Return (x, y) of the center of cell containing provided text 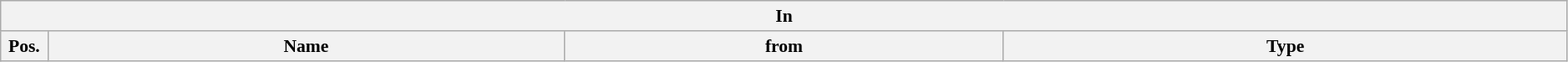
Name (306, 46)
Pos. (24, 46)
from (784, 46)
In (784, 16)
Type (1285, 46)
